Return (X, Y) of the center of cell containing provided text 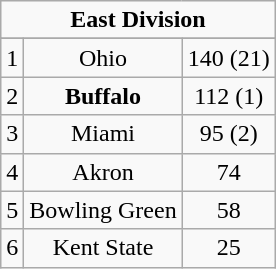
East Division (138, 20)
5 (12, 210)
4 (12, 172)
Kent State (103, 248)
25 (228, 248)
2 (12, 96)
140 (21) (228, 58)
Ohio (103, 58)
6 (12, 248)
3 (12, 134)
74 (228, 172)
112 (1) (228, 96)
1 (12, 58)
Bowling Green (103, 210)
Akron (103, 172)
95 (2) (228, 134)
Miami (103, 134)
58 (228, 210)
Buffalo (103, 96)
